Capture the cell that displays the provided text and extract its [X, Y] central coordinate. 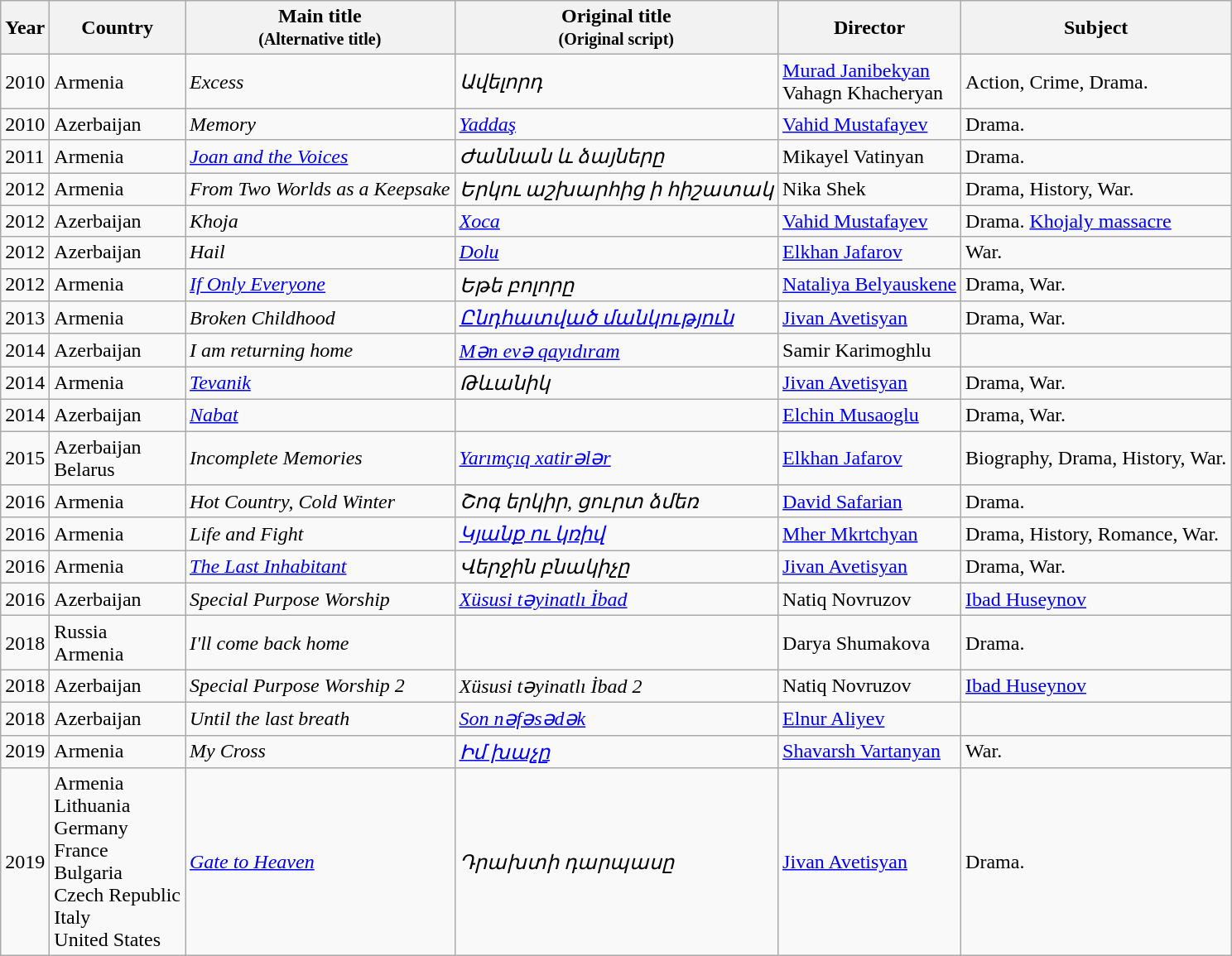
Mher Mkrtchyan [869, 534]
Excess [320, 81]
Tevanik [320, 383]
Khoja [320, 221]
Hot Country, Cold Winter [320, 502]
Special Purpose Worship [320, 599]
Main title(Alternative title) [320, 28]
Original title(Original script) [616, 28]
Xoca [616, 221]
2015 [25, 457]
Son nəfəsədək [616, 718]
Nabat [320, 415]
Murad JanibekyanVahagn Khacheryan [869, 81]
Joan and the Voices [320, 156]
Country [118, 28]
If Only Everyone [320, 285]
Drama. Khojaly massacre [1096, 221]
Վերջին բնակիչը [616, 567]
Gate to Heaven [320, 862]
Yarımçıq xatirələr [616, 457]
Drama, History, Romance, War. [1096, 534]
Director [869, 28]
I am returning home [320, 350]
Թևանիկ [616, 383]
Dolu [616, 252]
Yaddaş [616, 124]
Incomplete Memories [320, 457]
Broken Childhood [320, 318]
Until the last breath [320, 718]
Xüsusi təyinatlı İbad [616, 599]
Darya Shumakova [869, 642]
I'll come back home [320, 642]
Drama, History, War. [1096, 189]
RussiaArmenia [118, 642]
Elchin Musaoglu [869, 415]
Mən evə qayıdıram [616, 350]
2011 [25, 156]
Իմ խաչը [616, 752]
Դրախտի դարպասը [616, 862]
Elnur Aliyev [869, 718]
Action, Crime, Drama. [1096, 81]
Շոգ երկիր, ցուրտ ձմեռ [616, 502]
Life and Fight [320, 534]
Ժաննան և ձայները [616, 156]
Biography, Drama, History, War. [1096, 457]
2013 [25, 318]
Կյանք ու կռիվ [616, 534]
Ընդհատված մանկություն [616, 318]
ArmeniaLithuaniaGermanyFranceBulgariaCzech RepublicItalyUnited States [118, 862]
Ավելորդ [616, 81]
Special Purpose Worship 2 [320, 686]
Samir Karimoghlu [869, 350]
David Safarian [869, 502]
Եթե բոլորը [616, 285]
AzerbaijanBelarus [118, 457]
Mikayel Vatinyan [869, 156]
Subject [1096, 28]
My Cross [320, 752]
Nika Shek [869, 189]
Երկու աշխարհից ի հիշատակ [616, 189]
Year [25, 28]
Nataliya Belyauskene [869, 285]
The Last Inhabitant [320, 567]
Shavarsh Vartanyan [869, 752]
Xüsusi təyinatlı İbad 2 [616, 686]
Memory [320, 124]
From Two Worlds as a Keepsake [320, 189]
Hail [320, 252]
